Detect which cell encompasses the target text, then output its (x, y) center coordinate. 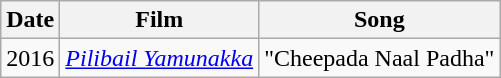
Pilibail Yamunakka (160, 58)
Song (380, 20)
2016 (30, 58)
"Cheepada Naal Padha" (380, 58)
Film (160, 20)
Date (30, 20)
